Find where the given text appears and provide that cell's center as [x, y] coordinate. 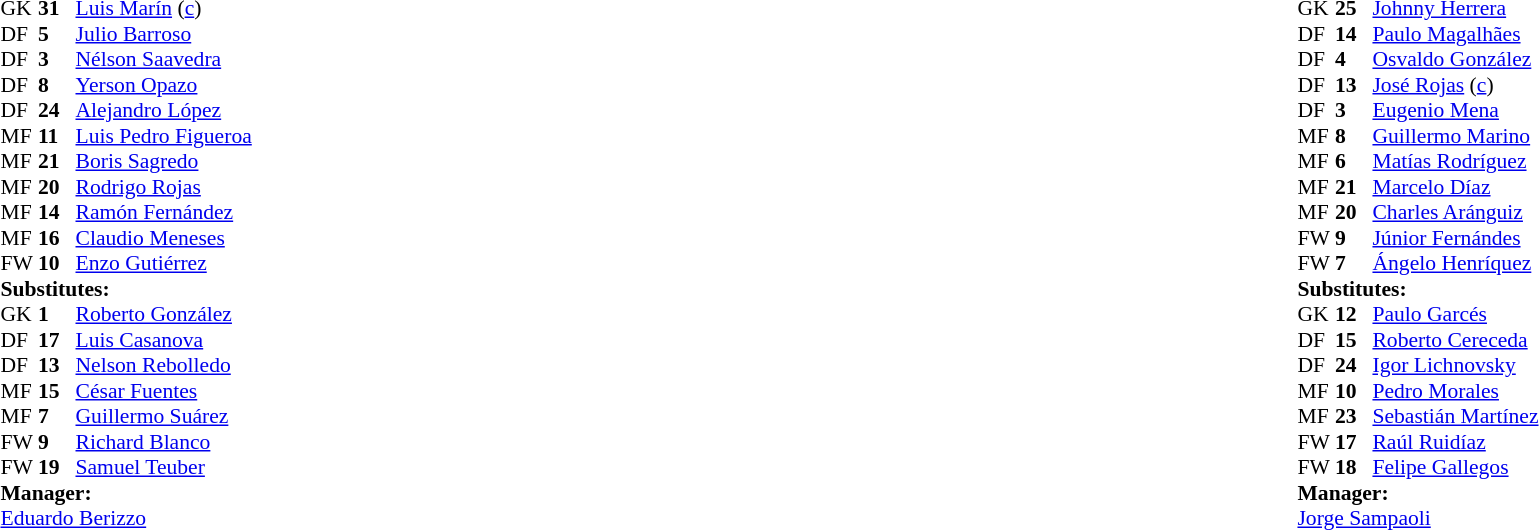
16 [57, 238]
Claudio Meneses [164, 238]
Raúl Ruidíaz [1455, 442]
José Rojas (c) [1455, 85]
18 [1354, 467]
Charles Aránguiz [1455, 213]
Boris Sagredo [164, 161]
Matías Rodríguez [1455, 161]
5 [57, 34]
Júnior Fernándes [1455, 238]
Luis Casanova [164, 340]
6 [1354, 161]
Guillermo Suárez [164, 417]
23 [1354, 417]
Rodrigo Rojas [164, 187]
Eugenio Mena [1455, 111]
Alejandro López [164, 111]
Yerson Opazo [164, 85]
Guillermo Marino [1455, 136]
12 [1354, 315]
Luis Pedro Figueroa [164, 136]
Marcelo Díaz [1455, 187]
19 [57, 467]
Nélson Saavedra [164, 59]
Pedro Morales [1455, 391]
Julio Barroso [164, 34]
Roberto Cereceda [1455, 340]
Sebastián Martínez [1455, 417]
Richard Blanco [164, 442]
César Fuentes [164, 391]
Felipe Gallegos [1455, 467]
Samuel Teuber [164, 467]
Igor Lichnovsky [1455, 365]
Osvaldo González [1455, 59]
Paulo Magalhães [1455, 34]
4 [1354, 59]
Ramón Fernández [164, 213]
11 [57, 136]
Paulo Garcés [1455, 315]
Ángelo Henríquez [1455, 263]
Nelson Rebolledo [164, 365]
Enzo Gutiérrez [164, 263]
1 [57, 315]
Roberto González [164, 315]
